Return the (x, y) coordinate for the center point of the cell that contains the specified text.  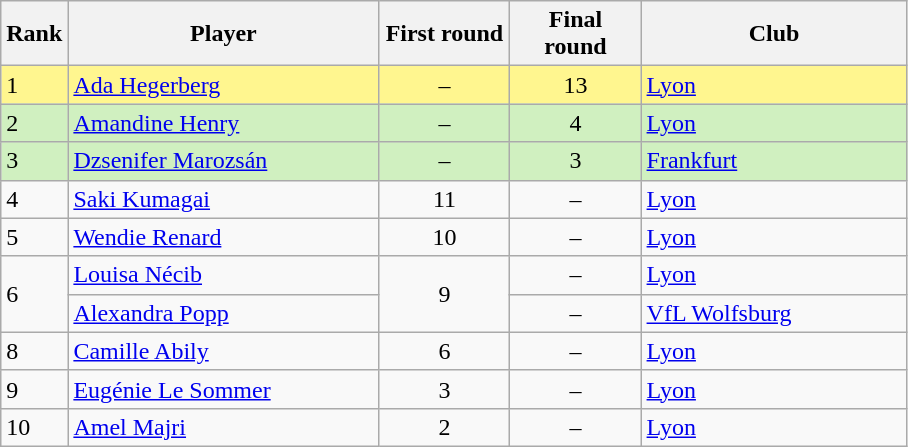
Wendie Renard (224, 237)
Eugénie Le Sommer (224, 389)
Alexandra Popp (224, 313)
Louisa Nécib (224, 275)
Rank (34, 34)
8 (34, 351)
1 (34, 85)
Ada Hegerberg (224, 85)
VfL Wolfsburg (774, 313)
Amandine Henry (224, 123)
Club (774, 34)
Player (224, 34)
Dzsenifer Marozsán (224, 161)
11 (444, 199)
Saki Kumagai (224, 199)
Frankfurt (774, 161)
Final round (576, 34)
Camille Abily (224, 351)
5 (34, 237)
First round (444, 34)
13 (576, 85)
Amel Majri (224, 427)
